Pinpoint the cell where the given text exists, returning its (x, y) midpoint coordinate. 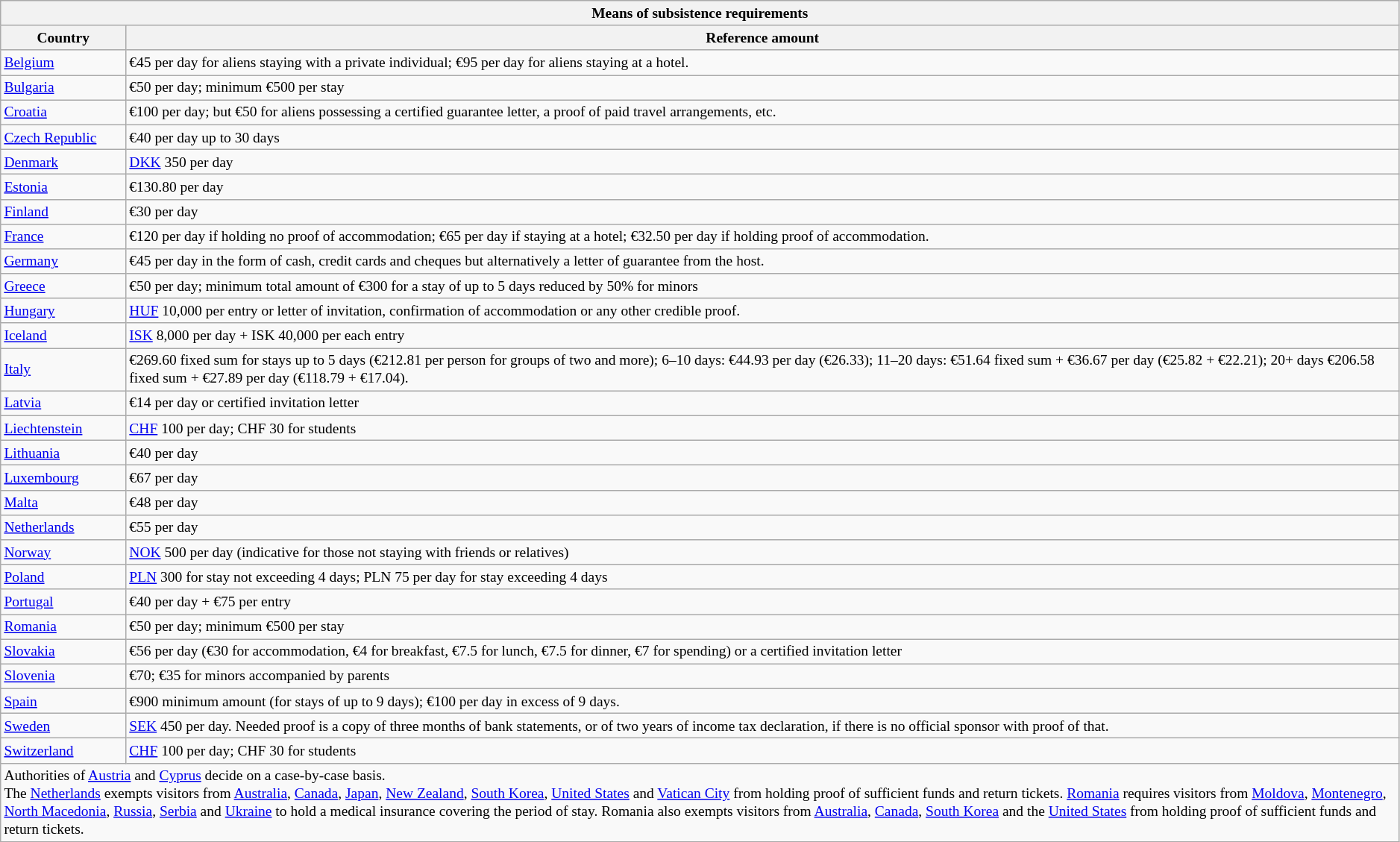
Germany (63, 261)
Malta (63, 503)
€130.80 per day (762, 186)
NOK 500 per day (indicative for those not staying with friends or relatives) (762, 552)
€67 per day (762, 477)
€50 per day; minimum total amount of €300 for a stay of up to 5 days reduced by 50% for minors (762, 286)
Hungary (63, 310)
France (63, 236)
€45 per day in the form of cash, credit cards and cheques but alternatively a letter of guarantee from the host. (762, 261)
Sweden (63, 726)
ISK 8,000 per day + ISK 40,000 per each entry (762, 336)
€48 per day (762, 503)
€900 minimum amount (for stays of up to 9 days); €100 per day in excess of 9 days. (762, 701)
Reference amount (762, 37)
Slovenia (63, 676)
Country (63, 37)
Finland (63, 212)
€30 per day (762, 212)
HUF 10,000 per entry or letter of invitation, confirmation of accommodation or any other credible proof. (762, 310)
Slovakia (63, 652)
Estonia (63, 186)
€14 per day or certified invitation letter (762, 403)
Poland (63, 577)
€40 per day up to 30 days (762, 137)
Liechtenstein (63, 428)
Spain (63, 701)
Bulgaria (63, 88)
Belgium (63, 63)
€70; €35 for minors accompanied by parents (762, 676)
Portugal (63, 601)
Romania (63, 626)
€120 per day if holding no proof of accommodation; €65 per day if staying at a hotel; €32.50 per day if holding proof of accommodation. (762, 236)
Iceland (63, 336)
€55 per day (762, 527)
€56 per day (€30 for accommodation, €4 for breakfast, €7.5 for lunch, €7.5 for dinner, €7 for spending) or a certified invitation letter (762, 652)
DKK 350 per day (762, 161)
Means of subsistence requirements (700, 13)
Netherlands (63, 527)
Norway (63, 552)
PLN 300 for stay not exceeding 4 days; PLN 75 per day for stay exceeding 4 days (762, 577)
€45 per day for aliens staying with a private individual; €95 per day for aliens staying at a hotel. (762, 63)
€40 per day + €75 per entry (762, 601)
Latvia (63, 403)
Italy (63, 370)
Luxembourg (63, 477)
Lithuania (63, 453)
Denmark (63, 161)
€40 per day (762, 453)
Switzerland (63, 750)
Greece (63, 286)
€100 per day; but €50 for aliens possessing a certified guarantee letter, a proof of paid travel arrangements, etc. (762, 112)
Czech Republic (63, 137)
Croatia (63, 112)
